For the text-containing cell, return its midpoint in (X, Y) coordinate format. 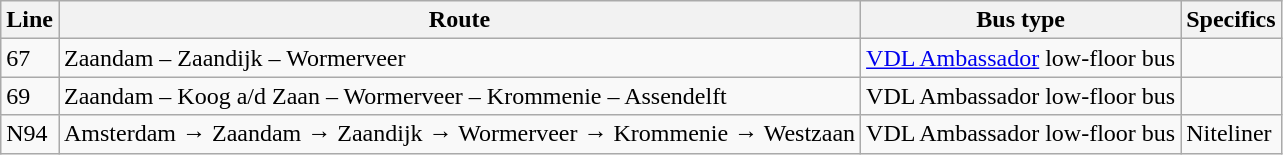
Niteliner (1231, 134)
N94 (30, 134)
Bus type (1021, 20)
Zaandam – Koog a/d Zaan – Wormerveer – Krommenie – Assendelft (459, 96)
Specifics (1231, 20)
67 (30, 58)
Route (459, 20)
Amsterdam → Zaandam → Zaandijk → Wormerveer → Krommenie → Westzaan (459, 134)
Line (30, 20)
69 (30, 96)
Zaandam – Zaandijk – Wormerveer (459, 58)
